From the cell containing the given text, extract its center point as (x, y) coordinate. 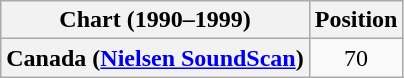
Chart (1990–1999) (155, 20)
70 (356, 58)
Position (356, 20)
Canada (Nielsen SoundScan) (155, 58)
